Search for the cell housing the specified text and yield its [x, y] center coordinate. 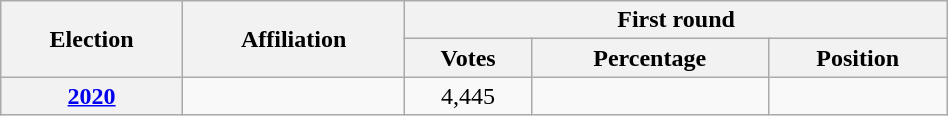
First round [676, 20]
Election [92, 39]
Percentage [650, 58]
4,445 [468, 96]
Votes [468, 58]
2020 [92, 96]
Position [858, 58]
Affiliation [293, 39]
